Identify which cell holds the provided text, then report its (X, Y) central coordinate. 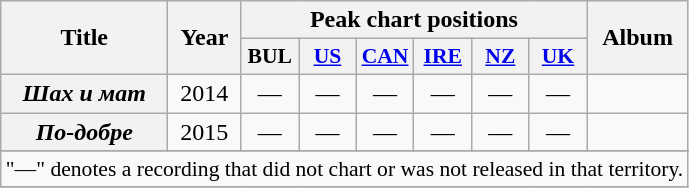
NZ (501, 57)
Шах и мат (84, 93)
US (328, 57)
IRE (443, 57)
BUL (270, 57)
"—" denotes a recording that did not chart or was not released in that territory. (345, 169)
2014 (204, 93)
Album (638, 38)
По-добре (84, 131)
UK (558, 57)
2015 (204, 131)
Year (204, 38)
Title (84, 38)
CAN (385, 57)
Peak chart positions (414, 20)
